Detect which cell encompasses the target text, then output its [x, y] center coordinate. 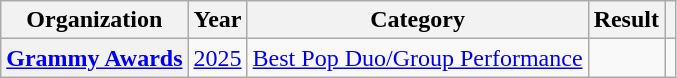
Grammy Awards [94, 58]
Category [418, 20]
2025 [218, 58]
Year [218, 20]
Best Pop Duo/Group Performance [418, 58]
Organization [94, 20]
Result [626, 20]
